Output the (X, Y) coordinate of the center of the cell containing the given text.  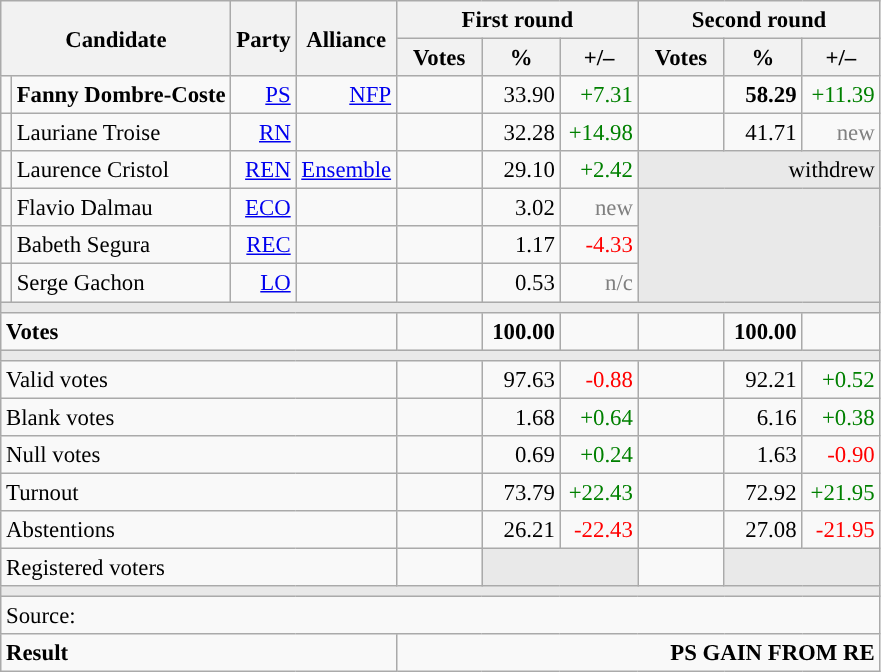
58.29 (763, 95)
LO (264, 283)
Fanny Dombre-Coste (121, 95)
Abstentions (199, 530)
3.02 (521, 208)
PS (264, 95)
+0.38 (841, 417)
withdrew (759, 170)
Registered voters (199, 567)
Source: (440, 616)
RN (264, 133)
+2.42 (599, 170)
29.10 (521, 170)
33.90 (521, 95)
+7.31 (599, 95)
+0.64 (599, 417)
6.16 (763, 417)
1.68 (521, 417)
0.53 (521, 283)
Result (199, 653)
Candidate (116, 38)
92.21 (763, 379)
41.71 (763, 133)
72.92 (763, 492)
-21.95 (841, 530)
Null votes (199, 455)
1.63 (763, 455)
NFP (346, 95)
0.69 (521, 455)
Laurence Cristol (121, 170)
Lauriane Troise (121, 133)
Blank votes (199, 417)
26.21 (521, 530)
Alliance (346, 38)
97.63 (521, 379)
Serge Gachon (121, 283)
REN (264, 170)
Ensemble (346, 170)
+11.39 (841, 95)
1.17 (521, 245)
n/c (599, 283)
+0.24 (599, 455)
32.28 (521, 133)
+21.95 (841, 492)
Second round (759, 20)
-0.90 (841, 455)
PS GAIN FROM RE (638, 653)
-22.43 (599, 530)
73.79 (521, 492)
-4.33 (599, 245)
27.08 (763, 530)
+14.98 (599, 133)
Flavio Dalmau (121, 208)
Valid votes (199, 379)
Turnout (199, 492)
First round (517, 20)
-0.88 (599, 379)
ECO (264, 208)
REC (264, 245)
+22.43 (599, 492)
Babeth Segura (121, 245)
+0.52 (841, 379)
Party (264, 38)
